Output the [x, y] coordinate of the center of the cell containing the given text.  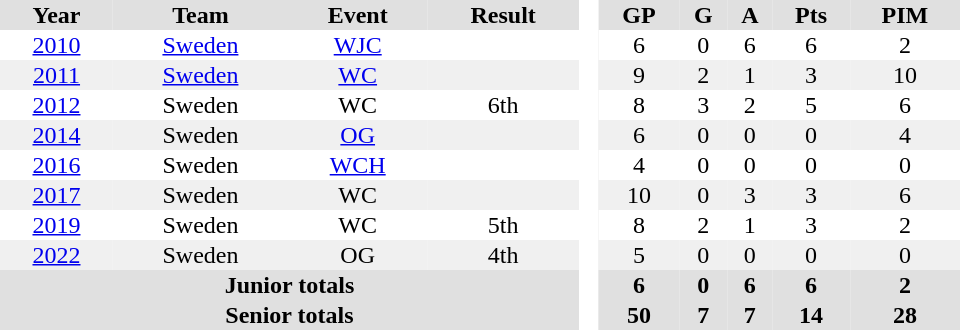
A [750, 15]
2022 [56, 255]
GP [639, 15]
9 [639, 75]
14 [811, 315]
Team [200, 15]
PIM [905, 15]
2016 [56, 165]
Result [502, 15]
50 [639, 315]
2019 [56, 225]
2010 [56, 45]
Year [56, 15]
2014 [56, 135]
2017 [56, 195]
Senior totals [290, 315]
2012 [56, 105]
4th [502, 255]
28 [905, 315]
G [703, 15]
Event [358, 15]
5th [502, 225]
WCH [358, 165]
WJC [358, 45]
6th [502, 105]
Pts [811, 15]
2011 [56, 75]
Junior totals [290, 285]
